For the text-containing cell, return its midpoint in (x, y) coordinate format. 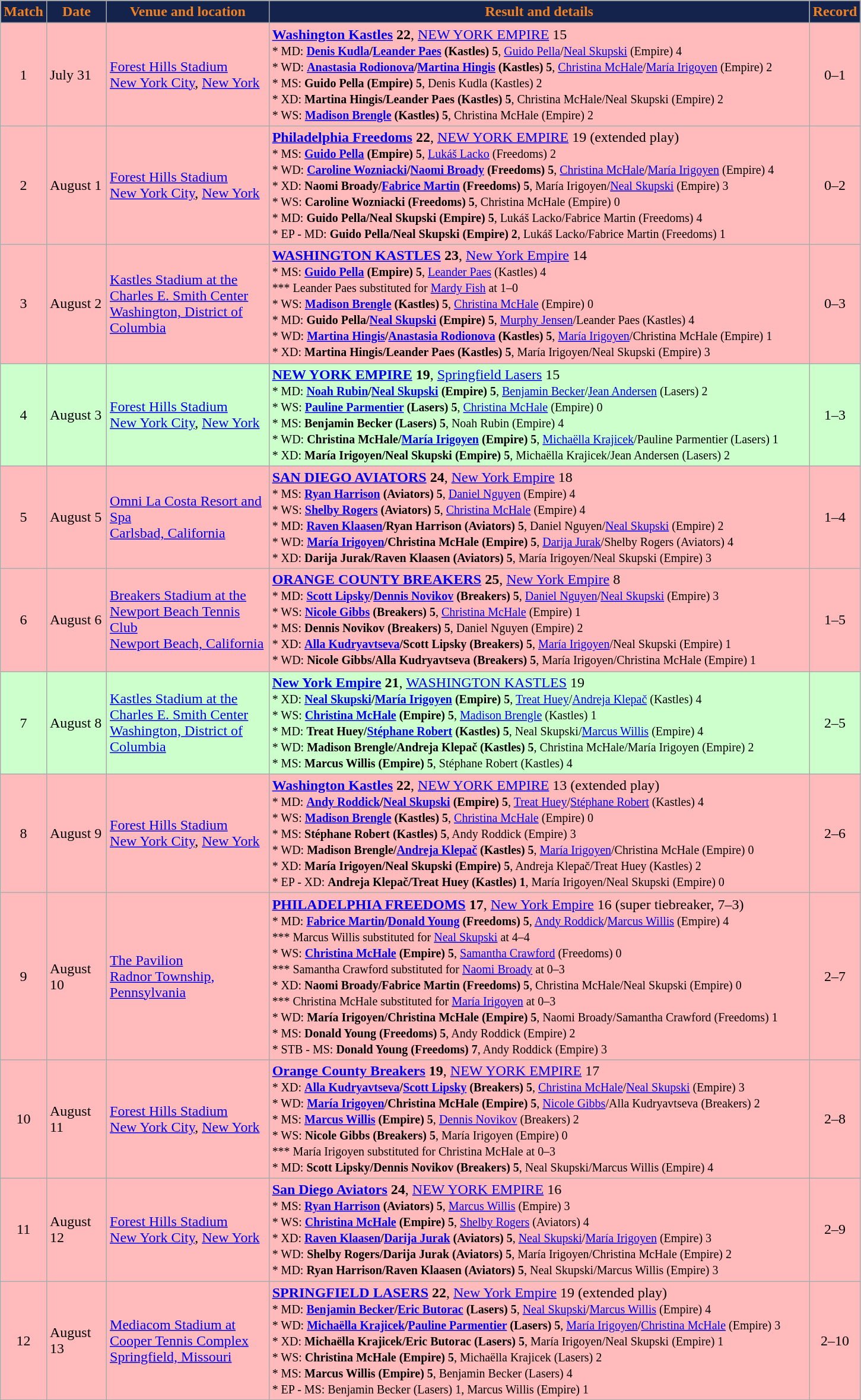
August 13 (76, 1340)
Venue and location (188, 12)
Breakers Stadium at the Newport Beach Tennis ClubNewport Beach, California (188, 620)
Mediacom Stadium at Cooper Tennis ComplexSpringfield, Missouri (188, 1340)
August 2 (76, 304)
2–10 (835, 1340)
2–8 (835, 1119)
9 (24, 976)
2–5 (835, 723)
August 1 (76, 185)
2–9 (835, 1230)
3 (24, 304)
11 (24, 1230)
July 31 (76, 75)
10 (24, 1119)
August 5 (76, 518)
6 (24, 620)
0–3 (835, 304)
Result and details (539, 12)
1–3 (835, 414)
12 (24, 1340)
The PavilionRadnor Township, Pennsylvania (188, 976)
August 11 (76, 1119)
Omni La Costa Resort and SpaCarlsbad, California (188, 518)
2–6 (835, 833)
August 9 (76, 833)
1–5 (835, 620)
August 12 (76, 1230)
2 (24, 185)
5 (24, 518)
August 6 (76, 620)
1–4 (835, 518)
Match (24, 12)
August 8 (76, 723)
4 (24, 414)
8 (24, 833)
7 (24, 723)
0–1 (835, 75)
1 (24, 75)
Record (835, 12)
August 3 (76, 414)
0–2 (835, 185)
2–7 (835, 976)
Date (76, 12)
August 10 (76, 976)
